Detect which cell encompasses the target text, then output its (X, Y) center coordinate. 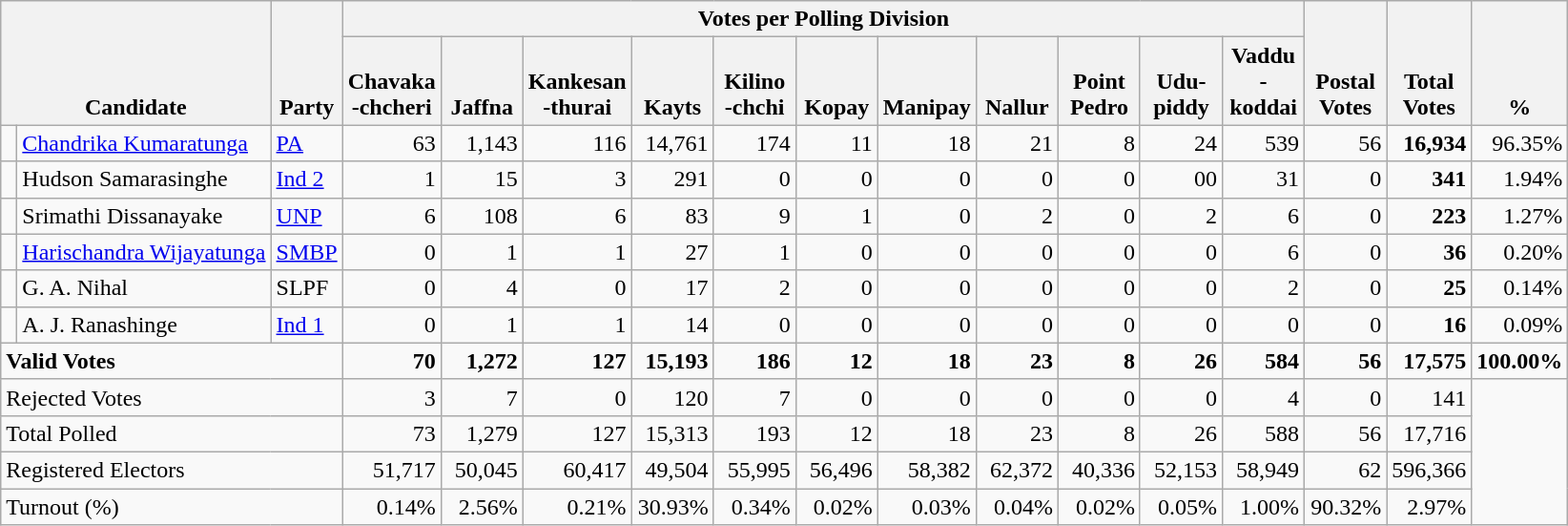
Total Votes (1429, 63)
A. J. Ranashinge (144, 325)
00 (1181, 179)
G. A. Nihal (144, 288)
588 (1264, 433)
2.56% (482, 507)
186 (754, 361)
63 (391, 143)
0.04% (1017, 507)
2.97% (1429, 507)
Udu-piddy (1181, 81)
Votes per Polling Division (823, 19)
1.00% (1264, 507)
0.21% (577, 507)
Rejected Votes (172, 397)
PA (307, 143)
30.93% (672, 507)
116 (577, 143)
17,716 (1429, 433)
Kayts (672, 81)
Srimathi Dissanayake (144, 216)
Jaffna (482, 81)
15,193 (672, 361)
31 (1264, 179)
SMBP (307, 252)
141 (1429, 397)
16 (1429, 325)
PointPedro (1099, 81)
0.09% (1520, 325)
14 (672, 325)
Kilino-chchi (754, 81)
96.35% (1520, 143)
100.00% (1520, 361)
36 (1429, 252)
25 (1429, 288)
24 (1181, 143)
27 (672, 252)
0.05% (1181, 507)
584 (1264, 361)
596,366 (1429, 470)
62,372 (1017, 470)
15,313 (672, 433)
55,995 (754, 470)
16,934 (1429, 143)
49,504 (672, 470)
9 (754, 216)
70 (391, 361)
Ind 1 (307, 325)
174 (754, 143)
% (1520, 63)
62 (1346, 470)
52,153 (1181, 470)
Nallur (1017, 81)
1,279 (482, 433)
21 (1017, 143)
Candidate (135, 63)
SLPF (307, 288)
193 (754, 433)
0.03% (927, 507)
Kopay (836, 81)
1,272 (482, 361)
40,336 (1099, 470)
0.34% (754, 507)
291 (672, 179)
539 (1264, 143)
Chavaka-chcheri (391, 81)
Hudson Samarasinghe (144, 179)
Total Polled (172, 433)
Kankesan-thurai (577, 81)
0.20% (1520, 252)
14,761 (672, 143)
223 (1429, 216)
11 (836, 143)
50,045 (482, 470)
Valid Votes (172, 361)
UNP (307, 216)
73 (391, 433)
Turnout (%) (172, 507)
PostalVotes (1346, 63)
17 (672, 288)
341 (1429, 179)
108 (482, 216)
15 (482, 179)
17,575 (1429, 361)
58,382 (927, 470)
56,496 (836, 470)
1.94% (1520, 179)
1,143 (482, 143)
51,717 (391, 470)
90.32% (1346, 507)
60,417 (577, 470)
Registered Electors (172, 470)
Ind 2 (307, 179)
Vaddu-koddai (1264, 81)
Party (307, 63)
Chandrika Kumaratunga (144, 143)
Manipay (927, 81)
58,949 (1264, 470)
120 (672, 397)
83 (672, 216)
Harischandra Wijayatunga (144, 252)
1.27% (1520, 216)
